Scan for the cell matching the given text and deliver its (X, Y) coordinate at center. 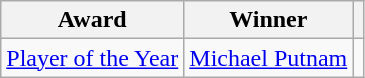
Player of the Year (92, 58)
Winner (268, 20)
Michael Putnam (268, 58)
Award (92, 20)
